Determine the (X, Y) coordinate at the center of the cell enclosing the given text.  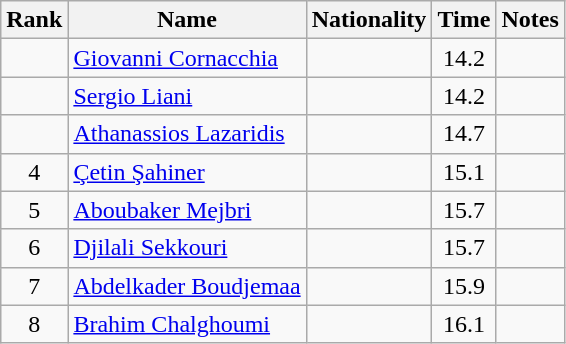
16.1 (464, 324)
Giovanni Cornacchia (187, 58)
Time (464, 20)
Name (187, 20)
15.1 (464, 172)
4 (34, 172)
14.7 (464, 134)
7 (34, 286)
5 (34, 210)
Nationality (369, 20)
Djilali Sekkouri (187, 248)
Aboubaker Mejbri (187, 210)
6 (34, 248)
8 (34, 324)
Brahim Chalghoumi (187, 324)
15.9 (464, 286)
Athanassios Lazaridis (187, 134)
Abdelkader Boudjemaa (187, 286)
Rank (34, 20)
Çetin Şahiner (187, 172)
Sergio Liani (187, 96)
Notes (530, 20)
